Detect which cell encompasses the target text, then output its [x, y] center coordinate. 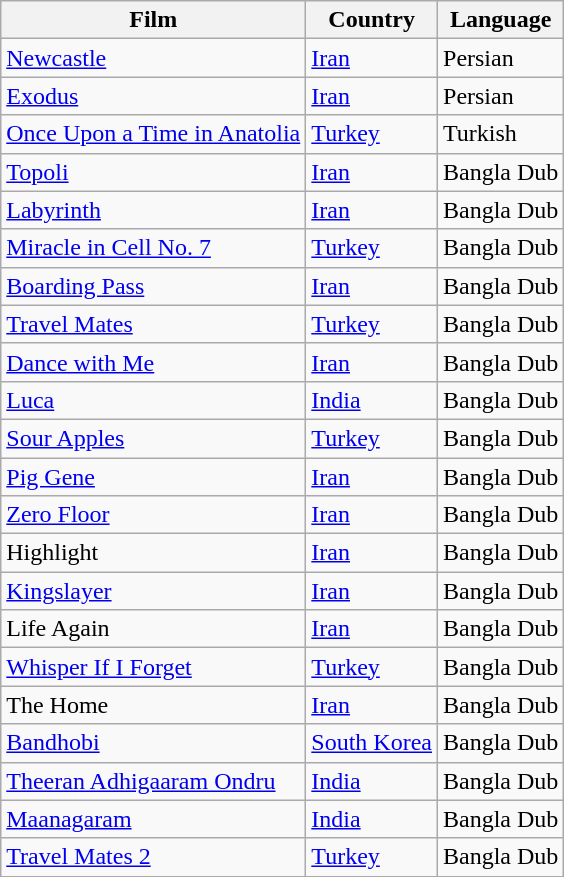
Kingslayer [154, 591]
Language [501, 20]
Travel Mates [154, 324]
Luca [154, 400]
Topoli [154, 172]
Bandhobi [154, 743]
Maanagaram [154, 819]
South Korea [372, 743]
Whisper If I Forget [154, 667]
Once Upon a Time in Anatolia [154, 134]
Boarding Pass [154, 286]
Dance with Me [154, 362]
Life Again [154, 629]
Miracle in Cell No. 7 [154, 248]
Country [372, 20]
Labyrinth [154, 210]
Sour Apples [154, 438]
Highlight [154, 553]
Travel Mates 2 [154, 857]
Exodus [154, 96]
Pig Gene [154, 477]
Zero Floor [154, 515]
Newcastle [154, 58]
Turkish [501, 134]
The Home [154, 705]
Theeran Adhigaaram Ondru [154, 781]
Film [154, 20]
